Return the (x, y) coordinate for the center point of the cell that contains the specified text.  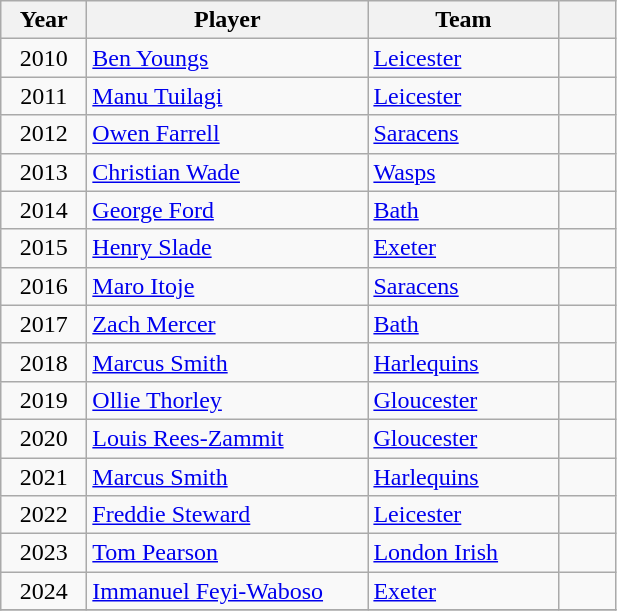
Manu Tuilagi (228, 96)
2017 (44, 324)
2010 (44, 58)
Freddie Steward (228, 515)
2022 (44, 515)
Immanuel Feyi-Waboso (228, 591)
2015 (44, 248)
Wasps (464, 172)
2011 (44, 96)
2014 (44, 210)
Louis Rees-Zammit (228, 438)
Owen Farrell (228, 134)
Henry Slade (228, 248)
Team (464, 20)
London Irish (464, 553)
2023 (44, 553)
Zach Mercer (228, 324)
2013 (44, 172)
2021 (44, 477)
Ollie Thorley (228, 400)
Maro Itoje (228, 286)
George Ford (228, 210)
Player (228, 20)
2012 (44, 134)
2016 (44, 286)
2020 (44, 438)
Christian Wade (228, 172)
Ben Youngs (228, 58)
Tom Pearson (228, 553)
2019 (44, 400)
2018 (44, 362)
2024 (44, 591)
Year (44, 20)
